Locate the cell with the specified text and output its [x, y] center coordinate. 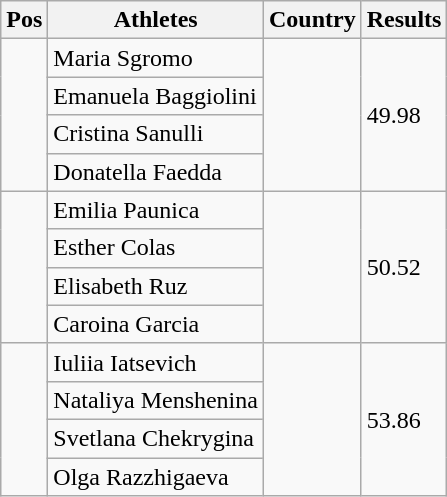
Emilia Paunica [156, 210]
Cristina Sanulli [156, 134]
Elisabeth Ruz [156, 286]
Maria Sgromo [156, 58]
49.98 [404, 115]
Olga Razzhigaeva [156, 477]
Iuliia Iatsevich [156, 362]
Athletes [156, 20]
Svetlana Chekrygina [156, 438]
Pos [24, 20]
Esther Colas [156, 248]
Donatella Faedda [156, 172]
Country [312, 20]
53.86 [404, 419]
Nataliya Menshenina [156, 400]
Caroina Garcia [156, 324]
Results [404, 20]
50.52 [404, 267]
Emanuela Baggiolini [156, 96]
